From the cell containing the given text, extract its center point as (X, Y) coordinate. 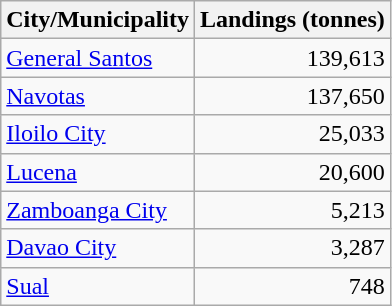
139,613 (292, 58)
General Santos (98, 58)
137,650 (292, 96)
Zamboanga City (98, 210)
748 (292, 286)
City/Municipality (98, 20)
Sual (98, 286)
20,600 (292, 172)
3,287 (292, 248)
Lucena (98, 172)
Davao City (98, 248)
Navotas (98, 96)
25,033 (292, 134)
Iloilo City (98, 134)
5,213 (292, 210)
Landings (tonnes) (292, 20)
